Identify which cell holds the provided text, then report its (x, y) central coordinate. 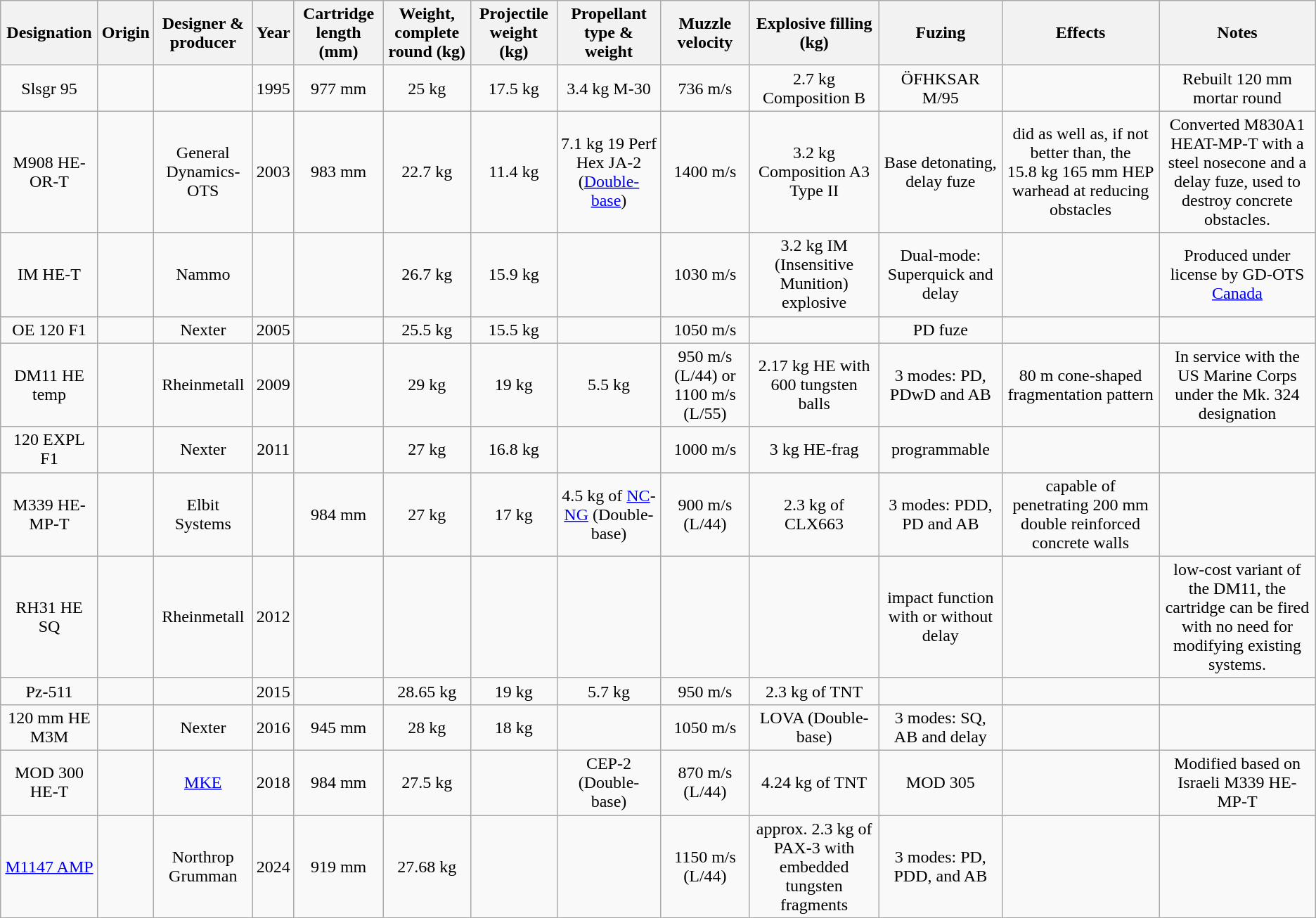
16.8 kg (514, 450)
IM HE-T (49, 274)
Propellant type & weight (609, 33)
120 EXPL F1 (49, 450)
Projectile weight (kg) (514, 33)
Notes (1237, 33)
22.7 kg (427, 172)
26.7 kg (427, 274)
LOVA (Double-base) (814, 727)
2012 (273, 617)
3 modes: SQ, AB and delay (941, 727)
Year (273, 33)
27.5 kg (427, 782)
Designation (49, 33)
3.4 kg M-30 (609, 89)
28 kg (427, 727)
870 m/s (L/44) (705, 782)
15.5 kg (514, 330)
impact function with or without delay (941, 617)
945 mm (339, 727)
M339 HE-MP-T (49, 515)
Origin (125, 33)
In service with the US Marine Corps under the Mk. 324 designation (1237, 385)
950 m/s (L/44) or 1100 m/s (L/55) (705, 385)
3 modes: PDD, PD and AB (941, 515)
2016 (273, 727)
Cartridge length (mm) (339, 33)
General Dynamics-OTS (202, 172)
did as well as, if not better than, the 15.8 kg 165 mm HEP warhead at reducing obstacles (1080, 172)
Nammo (202, 274)
29 kg (427, 385)
MOD 305 (941, 782)
2.17 kg HE with 600 tungsten balls (814, 385)
Slsgr 95 (49, 89)
low-cost variant of the DM11, the cartridge can be fired with no need for modifying existing systems. (1237, 617)
Elbit Systems (202, 515)
Muzzle velocity (705, 33)
1150 m/s (L/44) (705, 867)
27.68 kg (427, 867)
Dual-mode: Superquick and delay (941, 274)
80 m cone-shaped fragmentation pattern (1080, 385)
18 kg (514, 727)
736 m/s (705, 89)
3 modes: PD, PDwD and AB (941, 385)
25 kg (427, 89)
Designer & producer (202, 33)
11.4 kg (514, 172)
2015 (273, 691)
25.5 kg (427, 330)
3 kg HE-frag (814, 450)
Northrop Grumman (202, 867)
Base detonating, delay fuze (941, 172)
4.5 kg of NC-NG (Double-base) (609, 515)
3.2 kg Composition A3 Type II (814, 172)
2005 (273, 330)
983 mm (339, 172)
2018 (273, 782)
2011 (273, 450)
DM11 HE temp (49, 385)
2003 (273, 172)
3 modes: PD, PDD, and AB (941, 867)
Modified based on Israeli M339 HE-MP-T (1237, 782)
2009 (273, 385)
15.9 kg (514, 274)
3.2 kg IM (Insensitive Munition) explosive (814, 274)
2.3 kg of CLX663 (814, 515)
2024 (273, 867)
919 mm (339, 867)
MOD 300 HE-T (49, 782)
1030 m/s (705, 274)
977 mm (339, 89)
M908 HE-OR-T (49, 172)
PD fuze (941, 330)
1995 (273, 89)
CEP-2 (Double-base) (609, 782)
4.24 kg of TNT (814, 782)
950 m/s (705, 691)
Explosive filling (kg) (814, 33)
Weight, complete round (kg) (427, 33)
7.1 kg 19 Perf Hex JA-2 (Double-base) (609, 172)
Fuzing (941, 33)
capable of penetrating 200 mm double reinforced concrete walls (1080, 515)
programmable (941, 450)
Effects (1080, 33)
5.7 kg (609, 691)
approx. 2.3 kg of PAX-3 with embedded tungsten fragments (814, 867)
2.7 kgComposition B (814, 89)
Rebuilt 120 mm mortar round (1237, 89)
ÖFHKSAR M/95 (941, 89)
MKE (202, 782)
M1147 AMP (49, 867)
28.65 kg (427, 691)
Produced under license by GD-OTS Canada (1237, 274)
RH31 HE SQ (49, 617)
5.5 kg (609, 385)
2.3 kg of TNT (814, 691)
17.5 kg (514, 89)
1400 m/s (705, 172)
OE 120 F1 (49, 330)
Pz-511 (49, 691)
Converted M830A1 HEAT-MP-T with a steel nosecone and a delay fuze, used to destroy concrete obstacles. (1237, 172)
17 kg (514, 515)
120 mm HE M3M (49, 727)
1000 m/s (705, 450)
900 m/s (L/44) (705, 515)
